Identify which cell holds the provided text, then report its [X, Y] central coordinate. 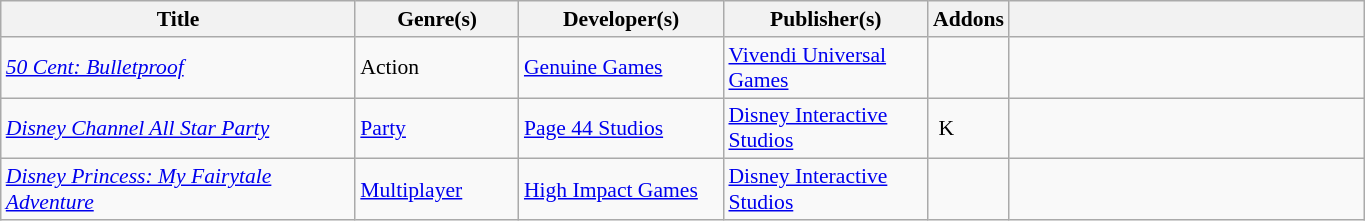
Genuine Games [622, 68]
Page 44 Studios [622, 128]
Publisher(s) [826, 19]
Action [437, 68]
Addons [968, 19]
Vivendi Universal Games [826, 68]
Disney Channel All Star Party [178, 128]
Developer(s) [622, 19]
50 Cent: Bulletproof [178, 68]
Party [437, 128]
Title [178, 19]
Disney Princess: My Fairytale Adventure [178, 190]
Genre(s) [437, 19]
Multiplayer [437, 190]
High Impact Games [622, 190]
K [968, 128]
